Find where the given text appears and provide that cell's center as [X, Y] coordinate. 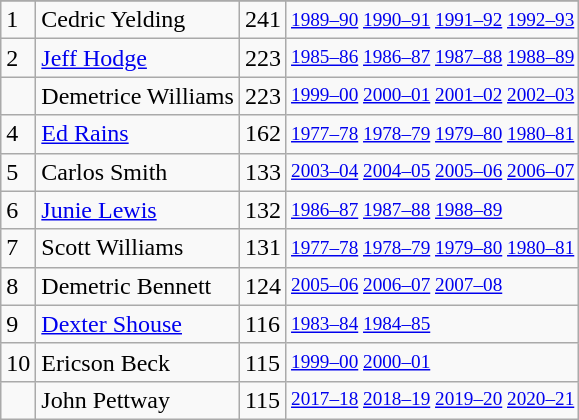
Demetrice Williams [138, 96]
Dexter Shouse [138, 324]
131 [262, 248]
10 [18, 362]
116 [262, 324]
1983–84 1984–85 [432, 324]
1999–00 2000–01 [432, 362]
1989–90 1990–91 1991–92 1992–93 [432, 20]
Demetric Bennett [138, 286]
4 [18, 134]
Jeff Hodge [138, 58]
2003–04 2004–05 2005–06 2006–07 [432, 172]
Scott Williams [138, 248]
8 [18, 286]
162 [262, 134]
Cedric Yelding [138, 20]
1986–87 1987–88 1988–89 [432, 210]
Carlos Smith [138, 172]
2 [18, 58]
132 [262, 210]
2017–18 2018–19 2019–20 2020–21 [432, 400]
Ed Rains [138, 134]
Ericson Beck [138, 362]
5 [18, 172]
133 [262, 172]
John Pettway [138, 400]
7 [18, 248]
2005–06 2006–07 2007–08 [432, 286]
1985–86 1986–87 1987–88 1988–89 [432, 58]
9 [18, 324]
1 [18, 20]
Junie Lewis [138, 210]
6 [18, 210]
241 [262, 20]
1999–00 2000–01 2001–02 2002–03 [432, 96]
124 [262, 286]
